Locate the cell with the specified text and output its (X, Y) center coordinate. 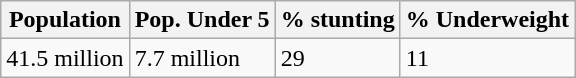
Population (65, 20)
% stunting (338, 20)
11 (487, 58)
41.5 million (65, 58)
Pop. Under 5 (202, 20)
29 (338, 58)
% Underweight (487, 20)
7.7 million (202, 58)
